Provide the (X, Y) coordinate of the cell's center where the given text is located.  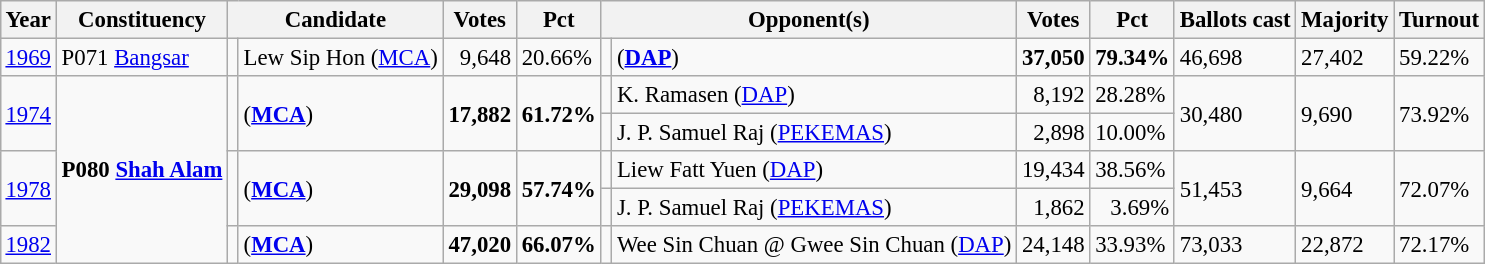
20.66% (558, 57)
79.34% (1132, 57)
P071 Bangsar (142, 57)
1,862 (1054, 208)
28.28% (1132, 95)
17,882 (480, 114)
30,480 (1234, 114)
61.72% (558, 114)
46,698 (1234, 57)
57.74% (558, 188)
27,402 (1345, 57)
Constituency (142, 20)
22,872 (1345, 245)
19,434 (1054, 170)
66.07% (558, 245)
(DAP) (814, 57)
29,098 (480, 188)
Turnout (1440, 20)
73.92% (1440, 114)
9,648 (480, 57)
8,192 (1054, 95)
9,690 (1345, 114)
73,033 (1234, 245)
9,664 (1345, 188)
1978 (28, 188)
Lew Sip Hon (MCA) (340, 57)
1974 (28, 114)
10.00% (1132, 133)
1969 (28, 57)
51,453 (1234, 188)
Majority (1345, 20)
2,898 (1054, 133)
Year (28, 20)
Wee Sin Chuan @ Gwee Sin Chuan (DAP) (814, 245)
47,020 (480, 245)
Opponent(s) (809, 20)
Candidate (336, 20)
33.93% (1132, 245)
59.22% (1440, 57)
Liew Fatt Yuen (DAP) (814, 170)
72.17% (1440, 245)
38.56% (1132, 170)
K. Ramasen (DAP) (814, 95)
Ballots cast (1234, 20)
37,050 (1054, 57)
72.07% (1440, 188)
P080 Shah Alam (142, 170)
3.69% (1132, 208)
1982 (28, 245)
24,148 (1054, 245)
